Detect which cell encompasses the target text, then output its [X, Y] center coordinate. 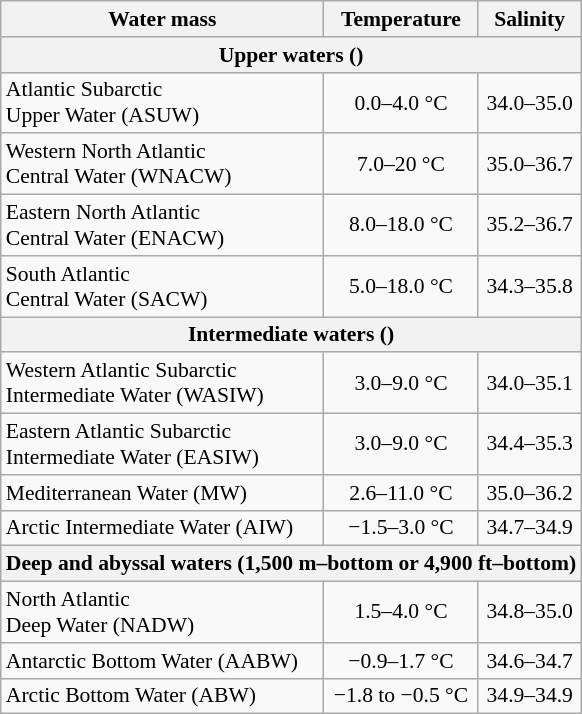
Eastern Atlantic SubarcticIntermediate Water (EASIW) [162, 444]
Water mass [162, 19]
South AtlanticCentral Water (SACW) [162, 286]
Intermediate waters () [292, 335]
7.0–20 °C [401, 164]
34.4–35.3 [530, 444]
Arctic Intermediate Water (AIW) [162, 528]
0.0–4.0 °C [401, 102]
35.0–36.2 [530, 493]
34.9–34.9 [530, 696]
Arctic Bottom Water (ABW) [162, 696]
Salinity [530, 19]
−1.8 to −0.5 °C [401, 696]
34.6–34.7 [530, 661]
34.3–35.8 [530, 286]
35.2–36.7 [530, 226]
North AtlanticDeep Water (NADW) [162, 612]
Mediterranean Water (MW) [162, 493]
−1.5–3.0 °C [401, 528]
Temperature [401, 19]
34.0–35.1 [530, 384]
−0.9–1.7 °C [401, 661]
8.0–18.0 °C [401, 226]
Western North AtlanticCentral Water (WNACW) [162, 164]
Atlantic SubarcticUpper Water (ASUW) [162, 102]
Western Atlantic SubarcticIntermediate Water (WASIW) [162, 384]
Antarctic Bottom Water (AABW) [162, 661]
34.0–35.0 [530, 102]
Upper waters () [292, 55]
5.0–18.0 °C [401, 286]
1.5–4.0 °C [401, 612]
Deep and abyssal waters (1,500 m–bottom or 4,900 ft–bottom) [292, 564]
Eastern North AtlanticCentral Water (ENACW) [162, 226]
35.0–36.7 [530, 164]
34.8–35.0 [530, 612]
2.6–11.0 °C [401, 493]
34.7–34.9 [530, 528]
